Locate the cell with the specified text and output its (x, y) center coordinate. 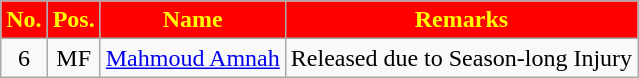
Remarks (461, 20)
Released due to Season-long Injury (461, 58)
6 (24, 58)
No. (24, 20)
Mahmoud Amnah (192, 58)
Pos. (74, 20)
Name (192, 20)
MF (74, 58)
